For the text-containing cell, return its midpoint in [X, Y] coordinate format. 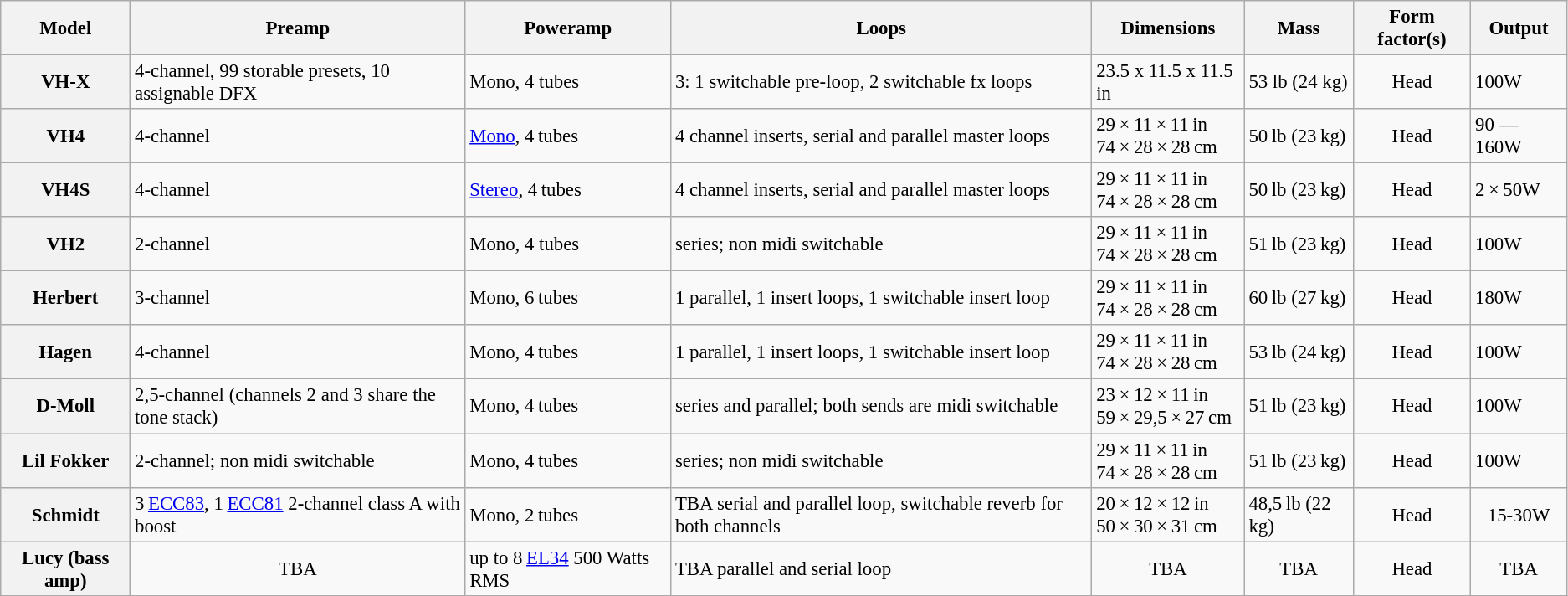
2,5-channel (channels 2 and 3 share the tone stack) [298, 407]
3 ECC83, 1 ECC81 2-channel class A with boost [298, 514]
D-Moll [65, 407]
TBA parallel and serial loop [882, 569]
15-30W [1519, 514]
20 × 12 × 12 in50 × 30 × 31 cm [1168, 514]
90 — 160W [1519, 136]
23.5 x 11.5 x 11.5 in [1168, 82]
Herbert [65, 298]
VH2 [65, 244]
series and parallel; both sends are midi switchable [882, 407]
48,5 lb (22 kg) [1299, 514]
Hagen [65, 352]
3-channel [298, 298]
Poweramp [568, 28]
2-channel [298, 244]
Mono, 6 tubes [568, 298]
Stereo, 4 tubes [568, 191]
Loops [882, 28]
Schmidt [65, 514]
Preamp [298, 28]
VH4S [65, 191]
180W [1519, 298]
Lil Fokker [65, 460]
Mass [1299, 28]
up to 8 EL34 500 Watts RMS [568, 569]
VH-X [65, 82]
Model [65, 28]
23 × 12 × 11 in59 × 29,5 × 27 cm [1168, 407]
TBA serial and parallel loop, switchable reverb for both channels [882, 514]
Form factor(s) [1412, 28]
Mono, 2 tubes [568, 514]
VH4 [65, 136]
Dimensions [1168, 28]
2 × 50W [1519, 191]
60 lb (27 kg) [1299, 298]
Output [1519, 28]
2-channel; non midi switchable [298, 460]
Lucy (bass amp) [65, 569]
4-channel, 99 storable presets, 10 assignable DFX [298, 82]
3: 1 switchable pre-loop, 2 switchable fx loops [882, 82]
